Capture the cell that displays the provided text and extract its [x, y] central coordinate. 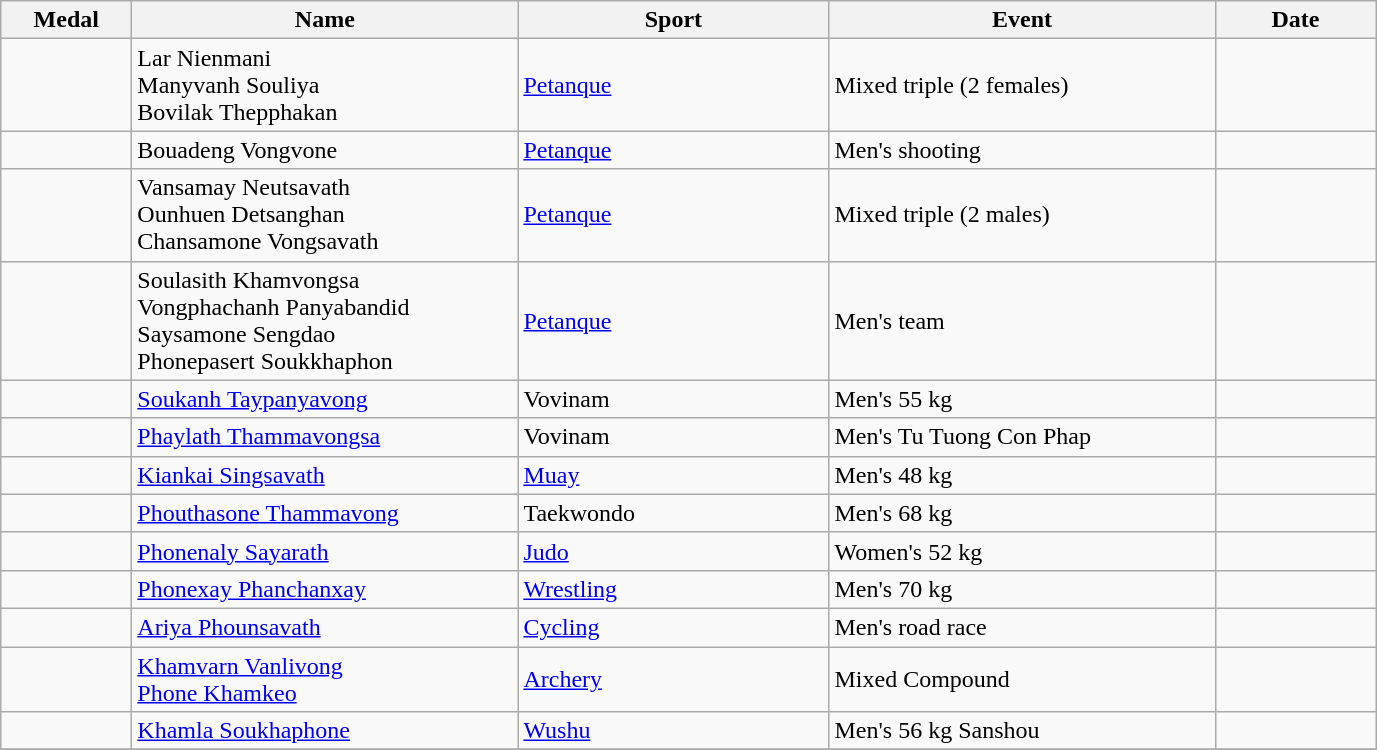
Lar NienmaniManyvanh SouliyaBovilak Thepphakan [325, 85]
Men's 68 kg [1022, 513]
Mixed triple (2 females) [1022, 85]
Bouadeng Vongvone [325, 150]
Mixed Compound [1022, 678]
Phonexay Phanchanxay [325, 589]
Kiankai Singsavath [325, 475]
Khamla Soukhaphone [325, 731]
Men's 55 kg [1022, 399]
Judo [674, 551]
Event [1022, 20]
Wushu [674, 731]
Taekwondo [674, 513]
Men's Tu Tuong Con Phap [1022, 437]
Medal [66, 20]
Men's road race [1022, 627]
Vansamay NeutsavathOunhuen DetsanghanChansamone Vongsavath [325, 215]
Muay [674, 475]
Cycling [674, 627]
Phonenaly Sayarath [325, 551]
Sport [674, 20]
Mixed triple (2 males) [1022, 215]
Name [325, 20]
Date [1296, 20]
Wrestling [674, 589]
Soulasith KhamvongsaVongphachanh PanyabandidSaysamone SengdaoPhonepasert Soukkhaphon [325, 320]
Men's team [1022, 320]
Men's 56 kg Sanshou [1022, 731]
Khamvarn VanlivongPhone Khamkeo [325, 678]
Women's 52 kg [1022, 551]
Soukanh Taypanyavong [325, 399]
Ariya Phounsavath [325, 627]
Phaylath Thammavongsa [325, 437]
Men's shooting [1022, 150]
Phouthasone Thammavong [325, 513]
Men's 48 kg [1022, 475]
Men's 70 kg [1022, 589]
Archery [674, 678]
